Scan for the cell matching the given text and deliver its (x, y) coordinate at center. 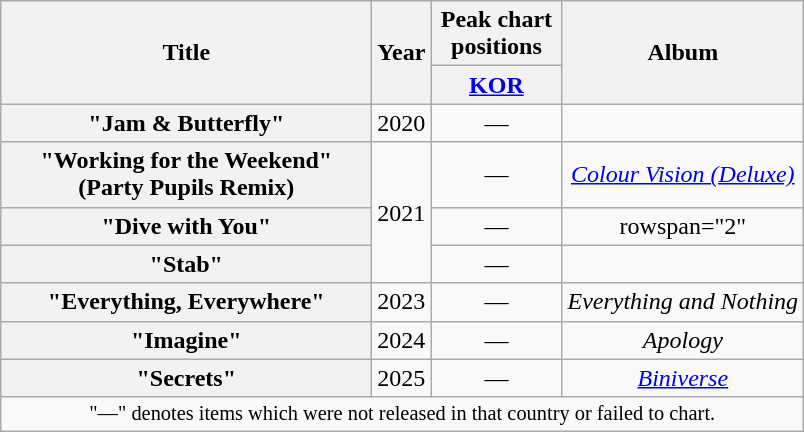
2021 (402, 212)
Title (186, 52)
"—" denotes items which were not released in that country or failed to chart. (402, 414)
"Imagine" (186, 340)
2023 (402, 302)
"Stab" (186, 264)
Colour Vision (Deluxe) (683, 174)
2024 (402, 340)
"Everything, Everywhere" (186, 302)
2025 (402, 378)
2020 (402, 123)
KOR (496, 85)
Album (683, 52)
"Dive with You" (186, 226)
Biniverse (683, 378)
Year (402, 52)
Everything and Nothing (683, 302)
Peak chart positions (496, 34)
Apology (683, 340)
"Secrets" (186, 378)
"Jam & Butterfly" (186, 123)
"Working for the Weekend" (Party Pupils Remix) (186, 174)
rowspan="2" (683, 226)
